Extract the (x, y) coordinate from the center of the cell holding the provided text.  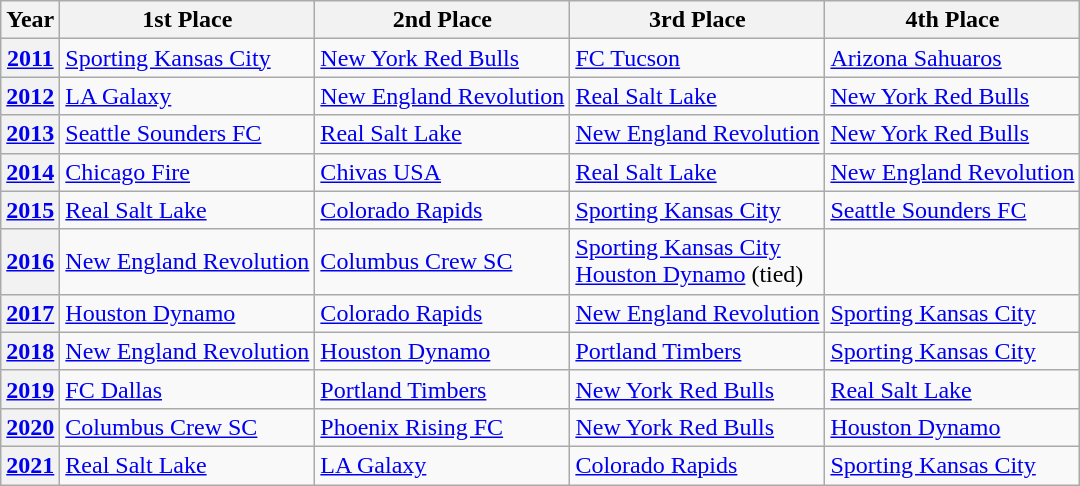
2019 (30, 389)
FC Tucson (698, 58)
Chicago Fire (188, 172)
2011 (30, 58)
2020 (30, 427)
1st Place (188, 20)
Arizona Sahuaros (952, 58)
2015 (30, 210)
Sporting Kansas CityHouston Dynamo (tied) (698, 262)
3rd Place (698, 20)
2012 (30, 96)
2014 (30, 172)
2nd Place (442, 20)
Chivas USA (442, 172)
2016 (30, 262)
4th Place (952, 20)
FC Dallas (188, 389)
2013 (30, 134)
Year (30, 20)
2018 (30, 351)
Phoenix Rising FC (442, 427)
2017 (30, 313)
2021 (30, 465)
